For the text-containing cell, return its midpoint in (X, Y) coordinate format. 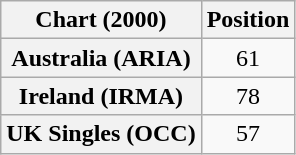
Chart (2000) (101, 20)
57 (248, 134)
Ireland (IRMA) (101, 96)
78 (248, 96)
Australia (ARIA) (101, 58)
Position (248, 20)
61 (248, 58)
UK Singles (OCC) (101, 134)
